Return the (x, y) coordinate for the center point of the cell that contains the specified text.  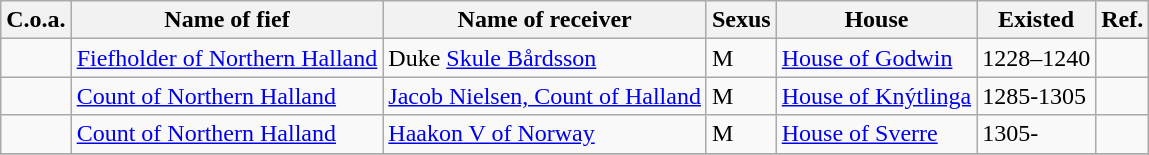
House of Knýtlinga (876, 96)
1305- (1036, 134)
1228–1240 (1036, 58)
Name of receiver (545, 20)
House (876, 20)
C.o.a. (36, 20)
Jacob Nielsen, Count of Halland (545, 96)
Fiefholder of Northern Halland (227, 58)
Ref. (1122, 20)
House of Sverre (876, 134)
Existed (1036, 20)
1285-1305 (1036, 96)
Haakon V of Norway (545, 134)
Sexus (741, 20)
Duke Skule Bårdsson (545, 58)
Name of fief (227, 20)
House of Godwin (876, 58)
